Search for the cell housing the specified text and yield its (x, y) center coordinate. 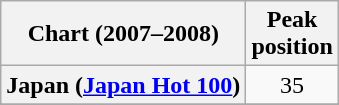
Chart (2007–2008) (124, 34)
35 (292, 85)
Japan (Japan Hot 100) (124, 85)
Peakposition (292, 34)
